Find where the given text appears and provide that cell's center as (x, y) coordinate. 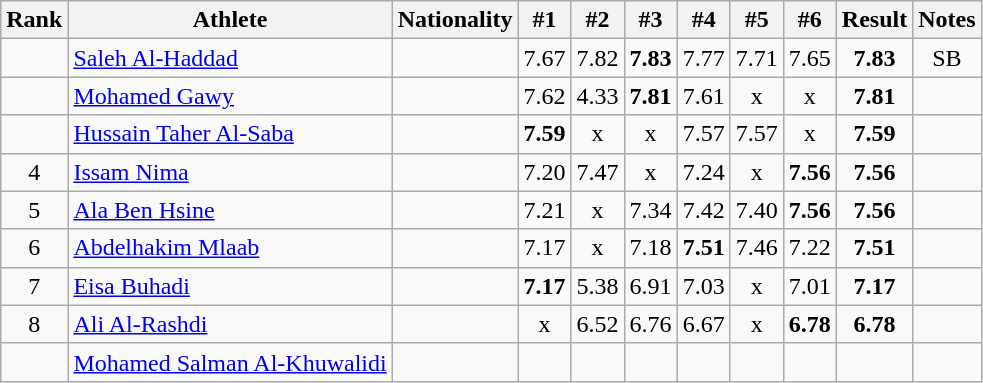
7.21 (544, 210)
7 (34, 286)
Ali Al-Rashdi (230, 324)
7.18 (650, 248)
6 (34, 248)
Result (874, 20)
4.33 (598, 96)
Hussain Taher Al-Saba (230, 134)
7.40 (756, 210)
7.67 (544, 58)
7.47 (598, 172)
7.71 (756, 58)
7.01 (810, 286)
Ala Ben Hsine (230, 210)
6.91 (650, 286)
Eisa Buhadi (230, 286)
5.38 (598, 286)
6.67 (704, 324)
Saleh Al-Haddad (230, 58)
#4 (704, 20)
Athlete (230, 20)
4 (34, 172)
Notes (947, 20)
#5 (756, 20)
8 (34, 324)
6.52 (598, 324)
7.62 (544, 96)
Issam Nima (230, 172)
6.76 (650, 324)
7.46 (756, 248)
#1 (544, 20)
7.34 (650, 210)
Rank (34, 20)
#6 (810, 20)
7.77 (704, 58)
Abdelhakim Mlaab (230, 248)
7.03 (704, 286)
7.42 (704, 210)
7.22 (810, 248)
5 (34, 210)
7.24 (704, 172)
Mohamed Salman Al-Khuwalidi (230, 362)
7.65 (810, 58)
Mohamed Gawy (230, 96)
7.61 (704, 96)
SB (947, 58)
#2 (598, 20)
Nationality (455, 20)
7.20 (544, 172)
7.82 (598, 58)
#3 (650, 20)
